Locate the cell with the specified text and output its [X, Y] center coordinate. 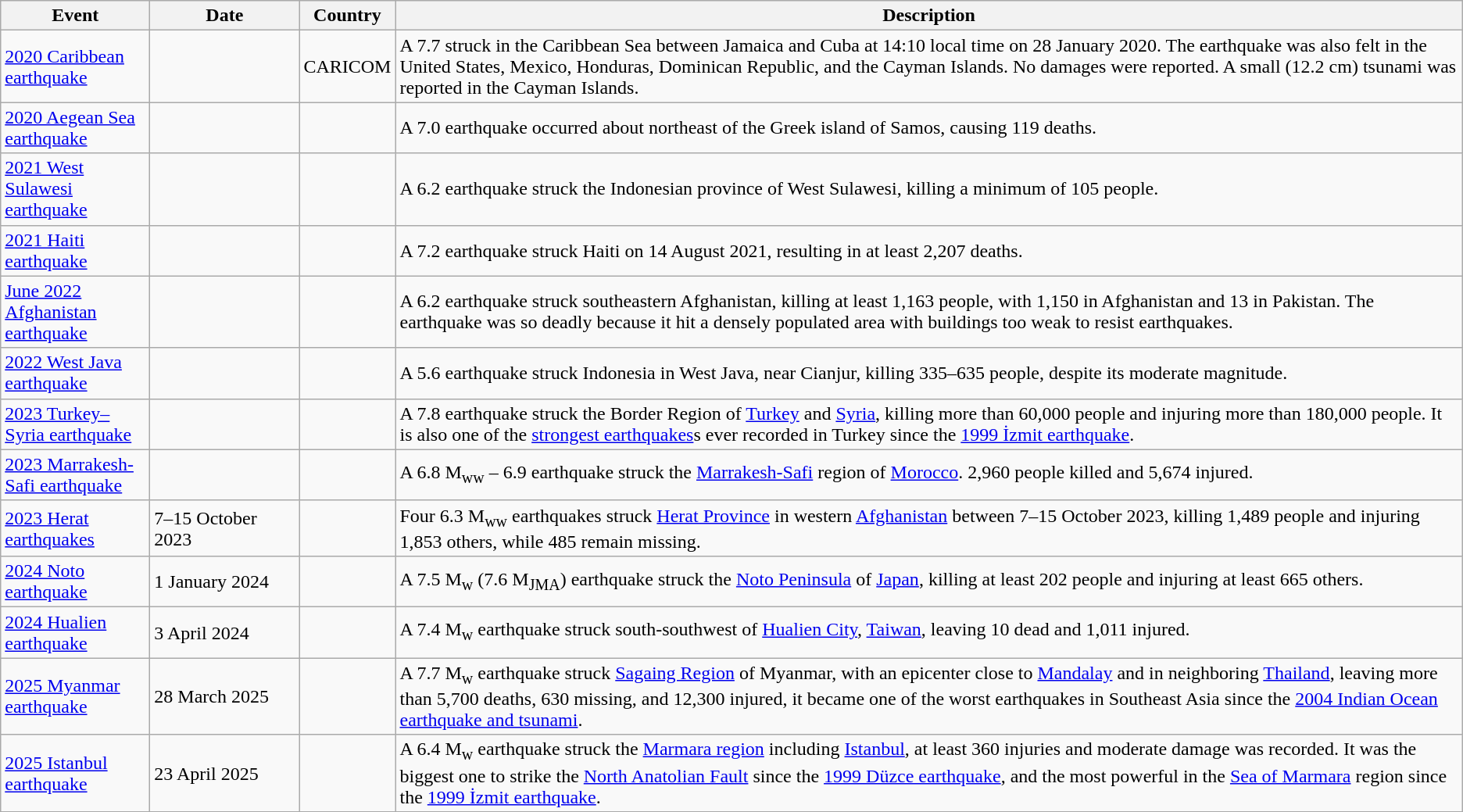
A 7.2 earthquake struck Haiti on 14 August 2021, resulting in at least 2,207 deaths. [928, 250]
A 6.2 earthquake struck the Indonesian province of West Sulawesi, killing a minimum of 105 people. [928, 189]
2024 Hualien earthquake [75, 633]
A 5.6 earthquake struck Indonesia in West Java, near Cianjur, killing 335–635 people, despite its moderate magnitude. [928, 374]
2023 Herat earthquakes [75, 528]
7–15 October 2023 [225, 528]
A 7.5 Mw (7.6 MJMA) earthquake struck the Noto Peninsula of Japan, killing at least 202 people and injuring at least 665 others. [928, 581]
June 2022 Afghanistan earthquake [75, 312]
2020 Caribbean earthquake [75, 66]
2020 Aegean Sea earthquake [75, 128]
2021 West Sulawesi earthquake [75, 189]
A 7.0 earthquake occurred about northeast of the Greek island of Samos, causing 119 deaths. [928, 128]
2025 Istanbul earthquake [75, 773]
Date [225, 16]
2022 West Java earthquake [75, 374]
Event [75, 16]
Country [347, 16]
Description [928, 16]
2025 Myanmar earthquake [75, 696]
A 6.8 Mww – 6.9 earthquake struck the Marrakesh-Safi region of Morocco. 2,960 people killed and 5,674 injured. [928, 475]
23 April 2025 [225, 773]
3 April 2024 [225, 633]
A 7.4 Mw earthquake struck south-southwest of Hualien City, Taiwan, leaving 10 dead and 1,011 injured. [928, 633]
2023 Turkey–Syria earthquake [75, 424]
28 March 2025 [225, 696]
2021 Haiti earthquake [75, 250]
2023 Marrakesh-Safi earthquake [75, 475]
CARICOM [347, 66]
1 January 2024 [225, 581]
2024 Noto earthquake [75, 581]
